Provide the [x, y] coordinate of the cell's center where the given text is located.  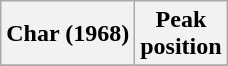
Char (1968) [68, 34]
Peakposition [181, 34]
